Identify which cell holds the provided text, then report its (X, Y) central coordinate. 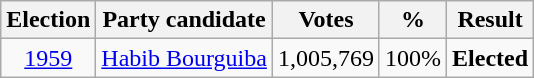
Habib Bourguiba (184, 58)
Votes (326, 20)
Party candidate (184, 20)
1,005,769 (326, 58)
1959 (48, 58)
Result (490, 20)
Elected (490, 58)
100% (412, 58)
Election (48, 20)
% (412, 20)
